Capture the cell that displays the provided text and extract its [X, Y] central coordinate. 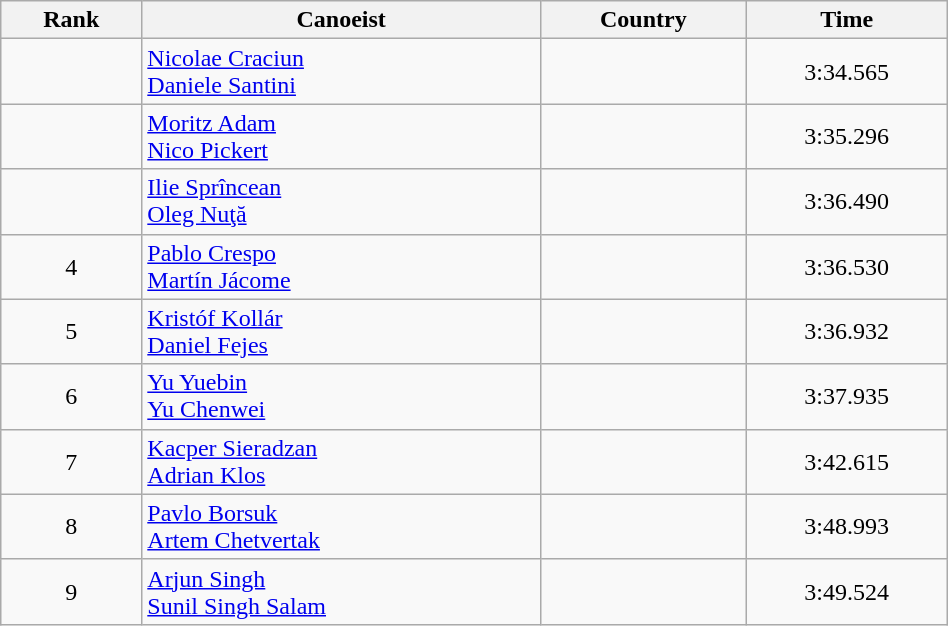
Yu YuebinYu Chenwei [342, 396]
Time [846, 20]
Moritz AdamNico Pickert [342, 136]
3:36.932 [846, 332]
8 [72, 526]
Canoeist [342, 20]
3:48.993 [846, 526]
Country [644, 20]
Kacper SieradzanAdrian Klos [342, 462]
Pablo CrespoMartín Jácome [342, 266]
3:37.935 [846, 396]
3:36.490 [846, 202]
Nicolae CraciunDaniele Santini [342, 72]
9 [72, 592]
Ilie SprînceanOleg Nuţă [342, 202]
6 [72, 396]
Arjun SinghSunil Singh Salam [342, 592]
7 [72, 462]
3:36.530 [846, 266]
Pavlo BorsukArtem Chetvertak [342, 526]
4 [72, 266]
3:42.615 [846, 462]
3:49.524 [846, 592]
Kristóf KollárDaniel Fejes [342, 332]
3:34.565 [846, 72]
Rank [72, 20]
5 [72, 332]
3:35.296 [846, 136]
